Return the [x, y] coordinate for the center point of the cell that contains the specified text.  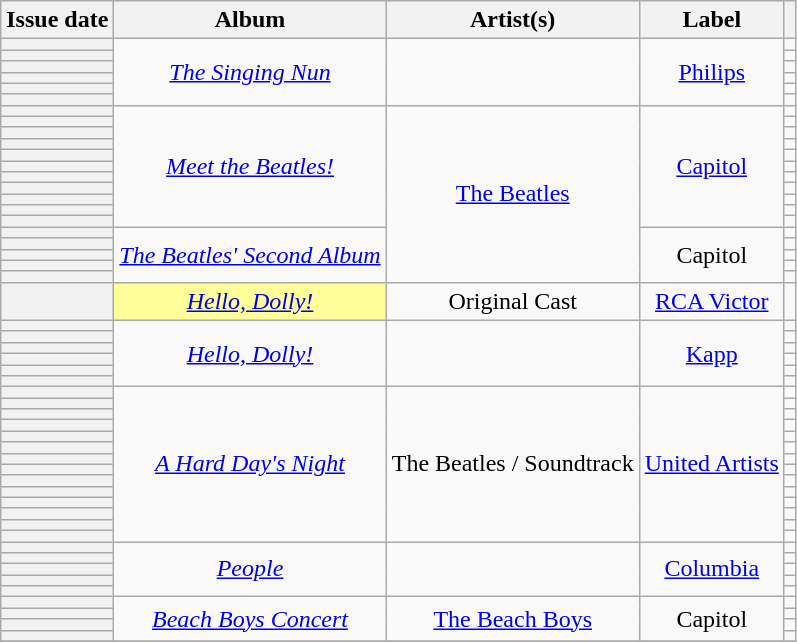
Album [250, 20]
Beach Boys Concert [250, 619]
United Artists [712, 464]
People [250, 570]
Philips [712, 72]
The Beatles / Soundtrack [512, 464]
Issue date [58, 20]
Artist(s) [512, 20]
RCA Victor [712, 301]
The Singing Nun [250, 72]
Label [712, 20]
A Hard Day's Night [250, 464]
The Beatles' Second Album [250, 254]
The Beach Boys [512, 619]
Kapp [712, 353]
The Beatles [512, 194]
Columbia [712, 570]
Original Cast [512, 301]
Meet the Beatles! [250, 166]
